Find where the given text appears and provide that cell's center as (X, Y) coordinate. 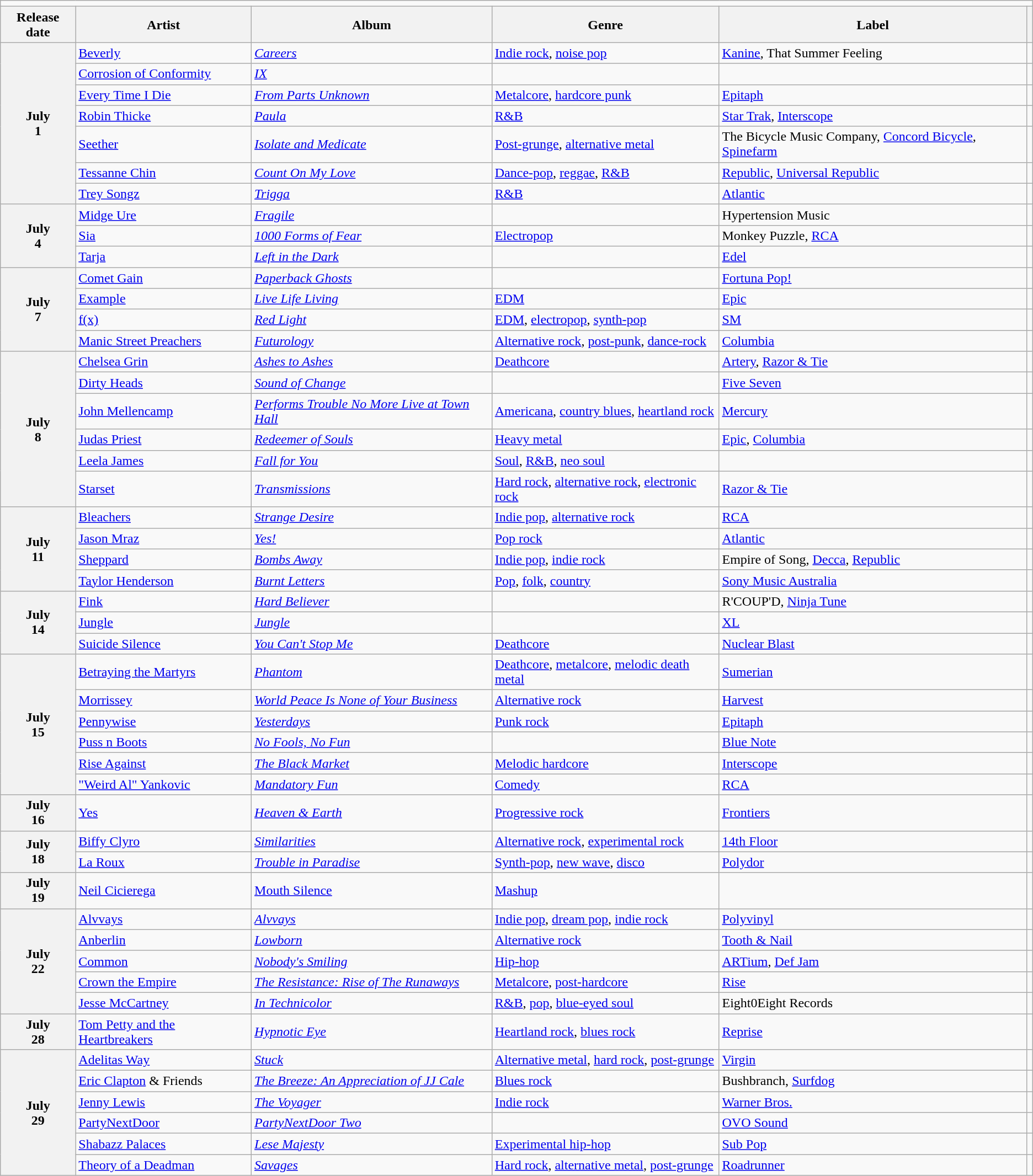
Anberlin (163, 940)
Post-grunge, alternative metal (605, 145)
Hard rock, alternative rock, electronic rock (605, 489)
Razor & Tie (873, 489)
July22 (38, 961)
The Voyager (372, 1102)
Manic Street Preachers (163, 341)
Epic (873, 299)
World Peace Is None of Your Business (372, 701)
July18 (38, 852)
Neil Cicierega (163, 890)
Performs Trouble No More Live at Town Hall (372, 411)
Harvest (873, 701)
Pennywise (163, 721)
Pop, folk, country (605, 580)
Midge Ure (163, 215)
Edel (873, 256)
Republic, Universal Republic (873, 173)
Common (163, 961)
No Fools, No Fun (372, 742)
Release date (38, 24)
EDM, electropop, synth-pop (605, 320)
Betraying the Martyrs (163, 672)
R'COUP'D, Ninja Tune (873, 601)
Chelsea Grin (163, 362)
Monkey Puzzle, RCA (873, 236)
Phantom (372, 672)
Judas Priest (163, 440)
Lese Majesty (372, 1144)
July8 (38, 429)
Heaven & Earth (372, 813)
Fragile (372, 215)
Indie rock (605, 1102)
Burnt Letters (372, 580)
Empire of Song, Decca, Republic (873, 559)
The Resistance: Rise of The Runaways (372, 982)
Genre (605, 24)
Synth-pop, new wave, disco (605, 862)
Mandatory Fun (372, 784)
Puss n Boots (163, 742)
Sub Pop (873, 1144)
Left in the Dark (372, 256)
Polydor (873, 862)
You Can't Stop Me (372, 644)
Label (873, 24)
Yes (163, 813)
Kanine, That Summer Feeling (873, 53)
Taylor Henderson (163, 580)
Ashes to Ashes (372, 362)
Comedy (605, 784)
Columbia (873, 341)
Frontiers (873, 813)
Polyvinyl (873, 919)
Suicide Silence (163, 644)
14th Floor (873, 841)
From Parts Unknown (372, 95)
Trigga (372, 194)
Yes! (372, 538)
Sheppard (163, 559)
Hypnotic Eye (372, 1031)
Blue Note (873, 742)
Nobody's Smiling (372, 961)
Melodic hardcore (605, 763)
Robin Thicke (163, 116)
Red Light (372, 320)
Fortuna Pop! (873, 277)
Example (163, 299)
Electropop (605, 236)
Dance-pop, reggae, R&B (605, 173)
OVO Sound (873, 1123)
Rise Against (163, 763)
Stuck (372, 1060)
Corrosion of Conformity (163, 74)
1000 Forms of Fear (372, 236)
July1 (38, 124)
Indie pop, alternative rock (605, 517)
Americana, country blues, heartland rock (605, 411)
Album (372, 24)
Virgin (873, 1060)
EDM (605, 299)
Star Trak, Interscope (873, 116)
Redeemer of Souls (372, 440)
The Bicycle Music Company, Concord Bicycle, Spinefarm (873, 145)
Shabazz Palaces (163, 1144)
Crown the Empire (163, 982)
July28 (38, 1031)
Yesterdays (372, 721)
July29 (38, 1113)
Comet Gain (163, 277)
Indie rock, noise pop (605, 53)
Alternative rock, experimental rock (605, 841)
Alternative metal, hard rock, post-grunge (605, 1060)
Artist (163, 24)
Jesse McCartney (163, 1003)
Bushbranch, Surfdog (873, 1081)
Biffy Clyro (163, 841)
Alternative rock, post-punk, dance-rock (605, 341)
Blues rock (605, 1081)
Metalcore, hardcore punk (605, 95)
July7 (38, 309)
PartyNextDoor (163, 1123)
Punk rock (605, 721)
Hard Believer (372, 601)
Beverly (163, 53)
Paperback Ghosts (372, 277)
Starset (163, 489)
Trey Songz (163, 194)
Fink (163, 601)
Every Time I Die (163, 95)
Strange Desire (372, 517)
f(x) (163, 320)
ARTium, Def Jam (873, 961)
Soul, R&B, neo soul (605, 461)
Interscope (873, 763)
Jenny Lewis (163, 1102)
Progressive rock (605, 813)
Hypertension Music (873, 215)
Sia (163, 236)
Sound of Change (372, 383)
Hard rock, alternative metal, post-grunge (605, 1165)
Savages (372, 1165)
Tooth & Nail (873, 940)
Seether (163, 145)
Mashup (605, 890)
"Weird Al" Yankovic (163, 784)
Epic, Columbia (873, 440)
Reprise (873, 1031)
Count On My Love (372, 173)
Theory of a Deadman (163, 1165)
Eight0Eight Records (873, 1003)
Dirty Heads (163, 383)
Leela James (163, 461)
SM (873, 320)
Morrissey (163, 701)
July15 (38, 725)
Hip-hop (605, 961)
Futurology (372, 341)
The Breeze: An Appreciation of JJ Cale (372, 1081)
Lowborn (372, 940)
Jason Mraz (163, 538)
Indie pop, indie rock (605, 559)
Metalcore, post-hardcore (605, 982)
Live Life Living (372, 299)
Adelitas Way (163, 1060)
Nuclear Blast (873, 644)
Rise (873, 982)
Deathcore, metalcore, melodic death metal (605, 672)
Sumerian (873, 672)
Tom Petty and the Heartbreakers (163, 1031)
Bombs Away (372, 559)
Pop rock (605, 538)
Bleachers (163, 517)
July4 (38, 236)
Tarja (163, 256)
R&B, pop, blue-eyed soul (605, 1003)
July14 (38, 622)
Paula (372, 116)
July16 (38, 813)
Heavy metal (605, 440)
Sony Music Australia (873, 580)
Indie pop, dream pop, indie rock (605, 919)
The Black Market (372, 763)
PartyNextDoor Two (372, 1123)
La Roux (163, 862)
John Mellencamp (163, 411)
Experimental hip-hop (605, 1144)
Heartland rock, blues rock (605, 1031)
XL (873, 622)
Similarities (372, 841)
Tessanne Chin (163, 173)
Trouble in Paradise (372, 862)
Mercury (873, 411)
IX (372, 74)
Transmissions (372, 489)
Five Seven (873, 383)
Isolate and Medicate (372, 145)
Careers (372, 53)
In Technicolor (372, 1003)
Roadrunner (873, 1165)
July19 (38, 890)
Eric Clapton & Friends (163, 1081)
Fall for You (372, 461)
Artery, Razor & Tie (873, 362)
Mouth Silence (372, 890)
July11 (38, 549)
Warner Bros. (873, 1102)
